Provide the (X, Y) coordinate of the cell's center where the given text is located.  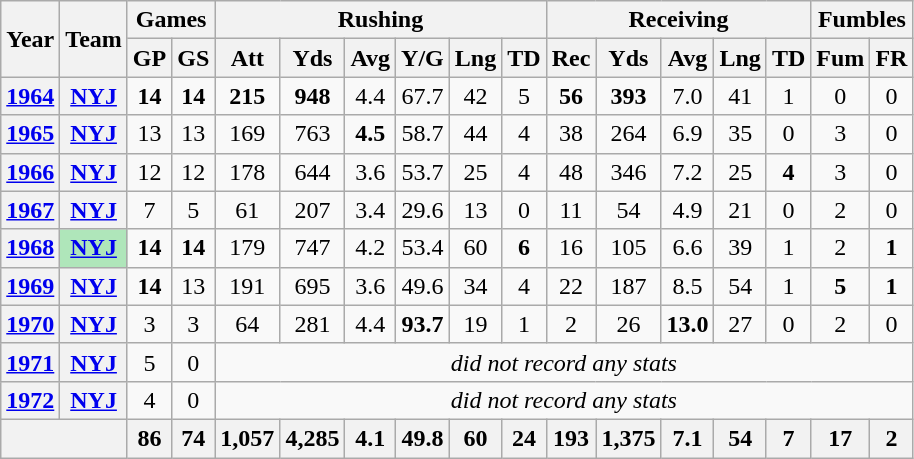
Y/G (423, 58)
17 (840, 438)
264 (628, 134)
26 (628, 324)
Games (170, 20)
29.6 (423, 210)
4.2 (370, 248)
1965 (30, 134)
GP (149, 58)
56 (571, 96)
7.2 (688, 172)
1972 (30, 400)
13.0 (688, 324)
1968 (30, 248)
393 (628, 96)
8.5 (688, 286)
24 (524, 438)
1966 (30, 172)
4.5 (370, 134)
Rushing (380, 20)
GS (194, 58)
1970 (30, 324)
74 (194, 438)
4.9 (688, 210)
6.6 (688, 248)
67.7 (423, 96)
346 (628, 172)
53.7 (423, 172)
21 (740, 210)
Team (94, 39)
Fum (840, 58)
93.7 (423, 324)
27 (740, 324)
86 (149, 438)
Att (248, 58)
747 (312, 248)
1971 (30, 362)
16 (571, 248)
6 (524, 248)
64 (248, 324)
7.0 (688, 96)
1,057 (248, 438)
169 (248, 134)
281 (312, 324)
207 (312, 210)
763 (312, 134)
1,375 (628, 438)
1969 (30, 286)
191 (248, 286)
187 (628, 286)
41 (740, 96)
Fumbles (862, 20)
Year (30, 39)
215 (248, 96)
948 (312, 96)
FR (892, 58)
58.7 (423, 134)
49.6 (423, 286)
35 (740, 134)
4,285 (312, 438)
48 (571, 172)
179 (248, 248)
178 (248, 172)
38 (571, 134)
105 (628, 248)
61 (248, 210)
44 (475, 134)
34 (475, 286)
19 (475, 324)
39 (740, 248)
3.4 (370, 210)
1967 (30, 210)
644 (312, 172)
Receiving (678, 20)
53.4 (423, 248)
Rec (571, 58)
6.9 (688, 134)
11 (571, 210)
22 (571, 286)
42 (475, 96)
49.8 (423, 438)
695 (312, 286)
1964 (30, 96)
4.1 (370, 438)
193 (571, 438)
7.1 (688, 438)
